Search for the cell housing the specified text and yield its (X, Y) center coordinate. 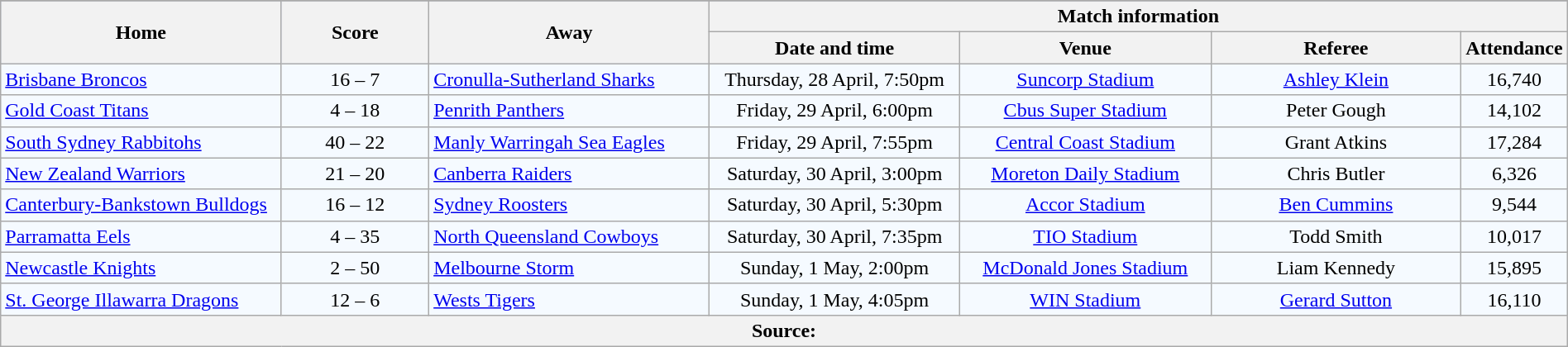
Todd Smith (1336, 236)
Newcastle Knights (141, 268)
14,102 (1514, 111)
Saturday, 30 April, 3:00pm (835, 173)
Ashley Klein (1336, 79)
Sydney Roosters (569, 205)
Canterbury-Bankstown Bulldogs (141, 205)
Saturday, 30 April, 7:35pm (835, 236)
Penrith Panthers (569, 111)
Saturday, 30 April, 5:30pm (835, 205)
Canberra Raiders (569, 173)
Wests Tigers (569, 299)
Moreton Daily Stadium (1086, 173)
Referee (1336, 48)
Sunday, 1 May, 2:00pm (835, 268)
16 – 12 (356, 205)
Venue (1086, 48)
Score (356, 32)
Melbourne Storm (569, 268)
16,110 (1514, 299)
Home (141, 32)
15,895 (1514, 268)
4 – 35 (356, 236)
McDonald Jones Stadium (1086, 268)
21 – 20 (356, 173)
16 – 7 (356, 79)
Suncorp Stadium (1086, 79)
Source: (784, 330)
Friday, 29 April, 6:00pm (835, 111)
Gerard Sutton (1336, 299)
10,017 (1514, 236)
Peter Gough (1336, 111)
4 – 18 (356, 111)
South Sydney Rabbitohs (141, 142)
6,326 (1514, 173)
Chris Butler (1336, 173)
Cbus Super Stadium (1086, 111)
2 – 50 (356, 268)
9,544 (1514, 205)
St. George Illawarra Dragons (141, 299)
TIO Stadium (1086, 236)
Manly Warringah Sea Eagles (569, 142)
Brisbane Broncos (141, 79)
WIN Stadium (1086, 299)
Cronulla-Sutherland Sharks (569, 79)
Thursday, 28 April, 7:50pm (835, 79)
Friday, 29 April, 7:55pm (835, 142)
Ben Cummins (1336, 205)
Sunday, 1 May, 4:05pm (835, 299)
Attendance (1514, 48)
Parramatta Eels (141, 236)
Accor Stadium (1086, 205)
Central Coast Stadium (1086, 142)
40 – 22 (356, 142)
Away (569, 32)
Gold Coast Titans (141, 111)
Date and time (835, 48)
16,740 (1514, 79)
Liam Kennedy (1336, 268)
North Queensland Cowboys (569, 236)
Match information (1139, 17)
New Zealand Warriors (141, 173)
12 – 6 (356, 299)
17,284 (1514, 142)
Grant Atkins (1336, 142)
